Locate the cell with the specified text and output its [X, Y] center coordinate. 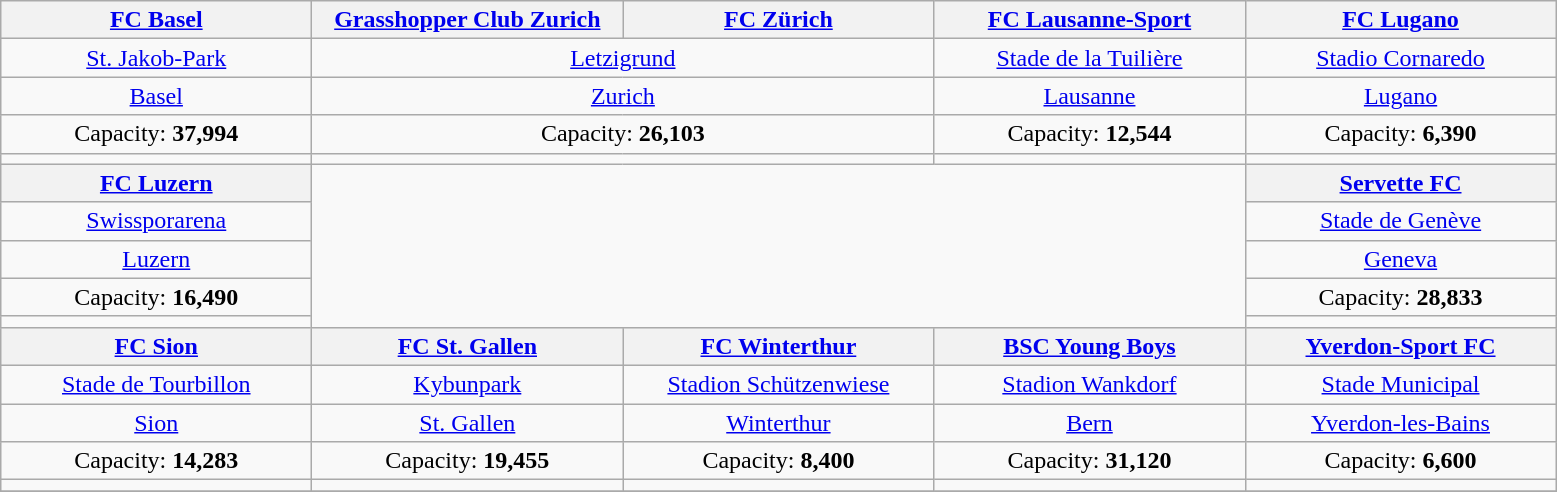
Capacity: 37,994 [156, 134]
Basel [156, 96]
Capacity: 28,833 [1400, 297]
Capacity: 8,400 [778, 461]
FC Lausanne-Sport [1090, 20]
FC Zürich [778, 20]
Kybunpark [468, 384]
FC Lugano [1400, 20]
Capacity: 6,600 [1400, 461]
Capacity: 16,490 [156, 297]
Capacity: 19,455 [468, 461]
Bern [1090, 423]
Grasshopper Club Zurich [468, 20]
BSC Young Boys [1090, 346]
Swissporarena [156, 221]
Winterthur [778, 423]
Yverdon-Sport FC [1400, 346]
Stadion Wankdorf [1090, 384]
Yverdon-les-Bains [1400, 423]
Stade de la Tuilière [1090, 58]
Capacity: 31,120 [1090, 461]
Capacity: 14,283 [156, 461]
St. Jakob-Park [156, 58]
FC Winterthur [778, 346]
Capacity: 26,103 [623, 134]
Lugano [1400, 96]
Servette FC [1400, 183]
FC Sion [156, 346]
Stadion Schützenwiese [778, 384]
Capacity: 6,390 [1400, 134]
St. Gallen [468, 423]
Stade de Genève [1400, 221]
Letzigrund [623, 58]
Capacity: 12,544 [1090, 134]
Zurich [623, 96]
Lausanne [1090, 96]
Stade Municipal [1400, 384]
Luzern [156, 259]
FC Basel [156, 20]
Sion [156, 423]
Stadio Cornaredo [1400, 58]
FC Luzern [156, 183]
FC St. Gallen [468, 346]
Stade de Tourbillon [156, 384]
Geneva [1400, 259]
